Extract the (X, Y) coordinate from the center of the cell holding the provided text.  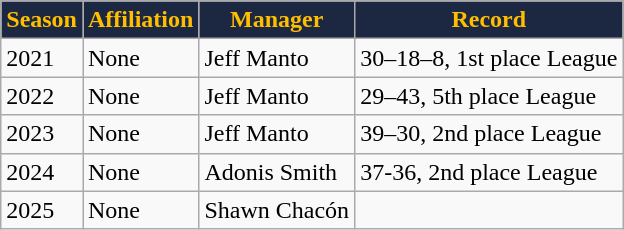
Manager (277, 20)
39–30, 2nd place League (489, 134)
30–18–8, 1st place League (489, 58)
2024 (42, 172)
37-36, 2nd place League (489, 172)
2023 (42, 134)
Season (42, 20)
Shawn Chacón (277, 210)
2025 (42, 210)
Adonis Smith (277, 172)
2022 (42, 96)
Record (489, 20)
29–43, 5th place League (489, 96)
2021 (42, 58)
Affiliation (140, 20)
